Determine the (X, Y) coordinate at the center of the cell enclosing the given text.  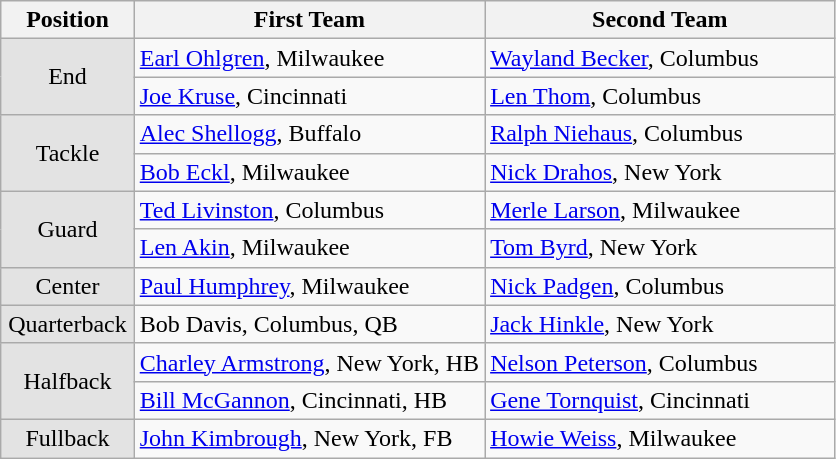
Wayland Becker, Columbus (660, 58)
Bob Davis, Columbus, QB (309, 324)
Position (68, 20)
First Team (309, 20)
Alec Shellogg, Buffalo (309, 134)
Paul Humphrey, Milwaukee (309, 286)
John Kimbrough, New York, FB (309, 438)
Len Akin, Milwaukee (309, 248)
Howie Weiss, Milwaukee (660, 438)
Fullback (68, 438)
Tackle (68, 153)
Nick Drahos, New York (660, 172)
Guard (68, 229)
End (68, 77)
Gene Tornquist, Cincinnati (660, 400)
Nick Padgen, Columbus (660, 286)
Halfback (68, 381)
Bob Eckl, Milwaukee (309, 172)
Center (68, 286)
Quarterback (68, 324)
Len Thom, Columbus (660, 96)
Ted Livinston, Columbus (309, 210)
Tom Byrd, New York (660, 248)
Joe Kruse, Cincinnati (309, 96)
Nelson Peterson, Columbus (660, 362)
Second Team (660, 20)
Earl Ohlgren, Milwaukee (309, 58)
Merle Larson, Milwaukee (660, 210)
Ralph Niehaus, Columbus (660, 134)
Jack Hinkle, New York (660, 324)
Bill McGannon, Cincinnati, HB (309, 400)
Charley Armstrong, New York, HB (309, 362)
